Capture the cell that displays the provided text and extract its (X, Y) central coordinate. 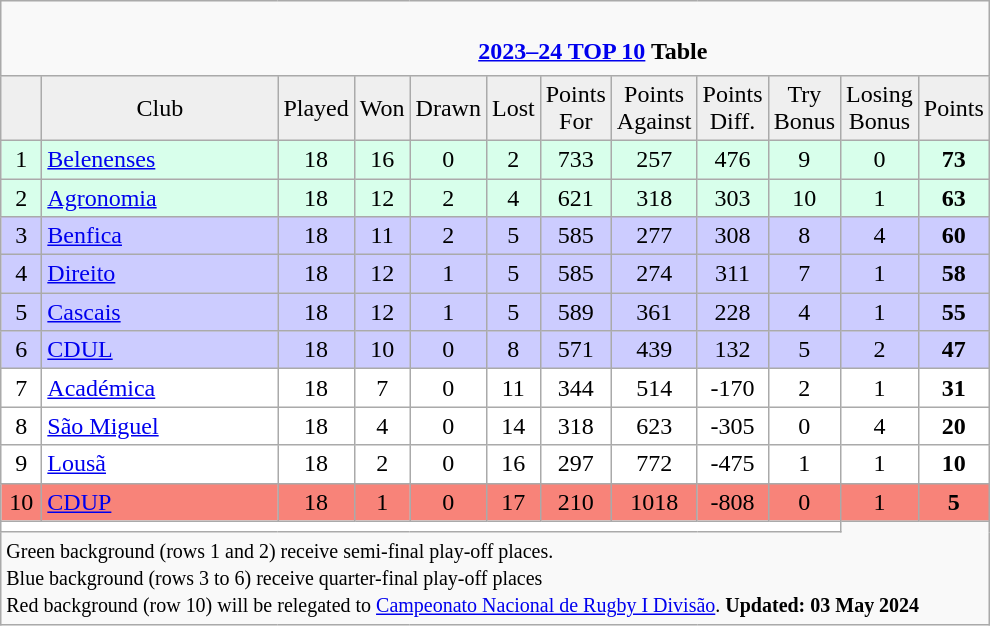
6 (22, 350)
344 (576, 388)
439 (654, 350)
308 (732, 236)
-170 (732, 388)
17 (513, 502)
Lousã (160, 464)
Try Bonus (804, 108)
63 (954, 197)
772 (654, 464)
Académica (160, 388)
210 (576, 502)
73 (954, 159)
589 (576, 312)
621 (576, 197)
60 (954, 236)
303 (732, 197)
Losing Bonus (880, 108)
20 (954, 426)
361 (654, 312)
274 (654, 274)
623 (654, 426)
132 (732, 350)
58 (954, 274)
Cascais (160, 312)
-305 (732, 426)
CDUP (160, 502)
3 (22, 236)
55 (954, 312)
Benfica (160, 236)
571 (576, 350)
CDUL (160, 350)
Drawn (448, 108)
514 (654, 388)
257 (654, 159)
311 (732, 274)
Lost (513, 108)
Points (954, 108)
Direito (160, 274)
Points Diff. (732, 108)
-808 (732, 502)
Points For (576, 108)
228 (732, 312)
476 (732, 159)
47 (954, 350)
733 (576, 159)
-475 (732, 464)
277 (654, 236)
Club (160, 108)
31 (954, 388)
Won (382, 108)
Agronomia (160, 197)
Played (316, 108)
297 (576, 464)
1018 (654, 502)
São Miguel (160, 426)
14 (513, 426)
Belenenses (160, 159)
Points Against (654, 108)
